Provide the (x, y) coordinate of the cell's center where the given text is located.  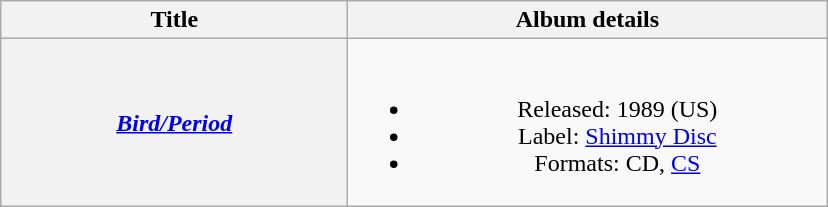
Title (174, 20)
Released: 1989 (US)Label: Shimmy DiscFormats: CD, CS (588, 122)
Album details (588, 20)
Bird/Period (174, 122)
